Capture the cell that displays the provided text and extract its (x, y) central coordinate. 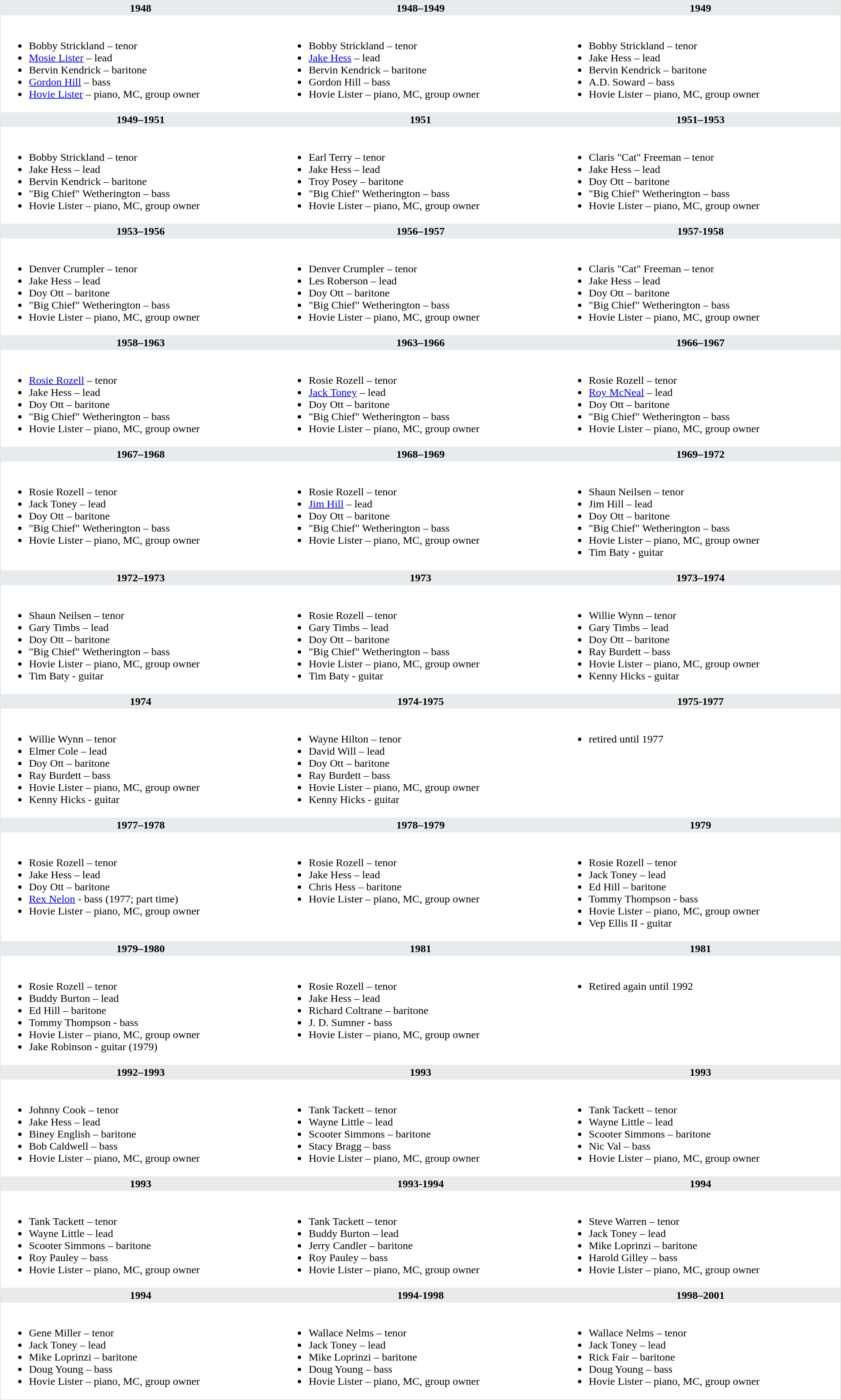
Steve Warren – tenorJack Toney – leadMike Loprinzi – baritoneHarold Gilley – bassHovie Lister – piano, MC, group owner (701, 1240)
Rosie Rozell – tenorJim Hill – leadDoy Ott – baritone"Big Chief" Wetherington – bassHovie Lister – piano, MC, group owner (420, 516)
1951 (420, 119)
1974 (141, 701)
Rosie Rozell – tenorJake Hess – leadChris Hess – baritoneHovie Lister – piano, MC, group owner (420, 887)
1974-1975 (420, 701)
Bobby Strickland – tenorJake Hess – leadBervin Kendrick – baritone"Big Chief" Wetherington – bassHovie Lister – piano, MC, group owner (141, 176)
1969–1972 (701, 454)
Wallace Nelms – tenorJack Toney – leadMike Loprinzi – baritoneDoug Young – bassHovie Lister – piano, MC, group owner (420, 1351)
Tank Tackett – tenorBuddy Burton – leadJerry Candler – baritoneRoy Pauley – bassHovie Lister – piano, MC, group owner (420, 1240)
1994-1998 (420, 1295)
Earl Terry – tenorJake Hess – leadTroy Posey – baritone"Big Chief" Wetherington – bassHovie Lister – piano, MC, group owner (420, 176)
Rosie Rozell – tenorRoy McNeal – leadDoy Ott – baritone"Big Chief" Wetherington – bassHovie Lister – piano, MC, group owner (701, 399)
1968–1969 (420, 454)
1958–1963 (141, 342)
1953–1956 (141, 231)
1951–1953 (701, 119)
Retired again until 1992 (701, 1010)
1949–1951 (141, 119)
Bobby Strickland – tenorMosie Lister – leadBervin Kendrick – baritoneGordon Hill – bassHovie Lister – piano, MC, group owner (141, 64)
1957-1958 (701, 231)
Wayne Hilton – tenorDavid Will – leadDoy Ott – baritoneRay Burdett – bassHovie Lister – piano, MC, group ownerKenny Hicks - guitar (420, 763)
Johnny Cook – tenorJake Hess – leadBiney English – baritoneBob Caldwell – bassHovie Lister – piano, MC, group owner (141, 1128)
Gene Miller – tenorJack Toney – leadMike Loprinzi – baritoneDoug Young – bassHovie Lister – piano, MC, group owner (141, 1351)
Tank Tackett – tenorWayne Little – leadScooter Simmons – baritoneRoy Pauley – bassHovie Lister – piano, MC, group owner (141, 1240)
1948 (141, 8)
1975-1977 (701, 701)
1977–1978 (141, 825)
1979 (701, 825)
1963–1966 (420, 342)
Bobby Strickland – tenorJake Hess – leadBervin Kendrick – baritoneA.D. Soward – bassHovie Lister – piano, MC, group owner (701, 64)
Tank Tackett – tenorWayne Little – leadScooter Simmons – baritoneNic Val – bassHovie Lister – piano, MC, group owner (701, 1128)
Rosie Rozell – tenorBuddy Burton – leadEd Hill – baritoneTommy Thompson - bassHovie Lister – piano, MC, group ownerJake Robinson - guitar (1979) (141, 1010)
Rosie Rozell – tenorGary Timbs – leadDoy Ott – baritone"Big Chief" Wetherington – bassHovie Lister – piano, MC, group ownerTim Baty - guitar (420, 640)
1956–1957 (420, 231)
Willie Wynn – tenorElmer Cole – leadDoy Ott – baritoneRay Burdett – bassHovie Lister – piano, MC, group ownerKenny Hicks - guitar (141, 763)
1979–1980 (141, 949)
retired until 1977 (701, 763)
Willie Wynn – tenorGary Timbs – leadDoy Ott – baritoneRay Burdett – bassHovie Lister – piano, MC, group ownerKenny Hicks - guitar (701, 640)
Rosie Rozell – tenorJack Toney – leadEd Hill – baritoneTommy Thompson - bassHovie Lister – piano, MC, group ownerVep Ellis II - guitar (701, 887)
Tank Tackett – tenorWayne Little – leadScooter Simmons – baritoneStacy Bragg – bassHovie Lister – piano, MC, group owner (420, 1128)
1998–2001 (701, 1295)
Rosie Rozell – tenorJake Hess – leadRichard Coltrane – baritoneJ. D. Sumner - bassHovie Lister – piano, MC, group owner (420, 1010)
Shaun Neilsen – tenorJim Hill – leadDoy Ott – baritone"Big Chief" Wetherington – bassHovie Lister – piano, MC, group ownerTim Baty - guitar (701, 516)
Denver Crumpler – tenorLes Roberson – leadDoy Ott – baritone"Big Chief" Wetherington – bassHovie Lister – piano, MC, group owner (420, 287)
Denver Crumpler – tenorJake Hess – leadDoy Ott – baritone"Big Chief" Wetherington – bassHovie Lister – piano, MC, group owner (141, 287)
1966–1967 (701, 342)
1993-1994 (420, 1183)
Bobby Strickland – tenorJake Hess – leadBervin Kendrick – baritoneGordon Hill – bassHovie Lister – piano, MC, group owner (420, 64)
Rosie Rozell – tenorJake Hess – leadDoy Ott – baritoneRex Nelon - bass (1977; part time)Hovie Lister – piano, MC, group owner (141, 887)
Rosie Rozell – tenorJake Hess – leadDoy Ott – baritone"Big Chief" Wetherington – bassHovie Lister – piano, MC, group owner (141, 399)
1967–1968 (141, 454)
1978–1979 (420, 825)
Wallace Nelms – tenorJack Toney – leadRick Fair – baritoneDoug Young – bassHovie Lister – piano, MC, group owner (701, 1351)
1973 (420, 578)
Shaun Neilsen – tenorGary Timbs – leadDoy Ott – baritone"Big Chief" Wetherington – bassHovie Lister – piano, MC, group ownerTim Baty - guitar (141, 640)
1972–1973 (141, 578)
1949 (701, 8)
1948–1949 (420, 8)
1992–1993 (141, 1072)
1973–1974 (701, 578)
